Return [X, Y] of the center of cell containing provided text 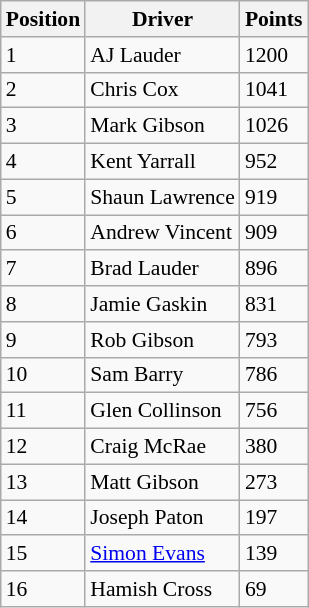
11 [43, 411]
1026 [274, 126]
909 [274, 233]
Rob Gibson [162, 340]
12 [43, 447]
380 [274, 447]
Andrew Vincent [162, 233]
896 [274, 269]
15 [43, 554]
793 [274, 340]
756 [274, 411]
Jamie Gaskin [162, 304]
Driver [162, 19]
919 [274, 197]
Shaun Lawrence [162, 197]
1041 [274, 90]
Matt Gibson [162, 482]
14 [43, 518]
1 [43, 55]
139 [274, 554]
Glen Collinson [162, 411]
Sam Barry [162, 375]
13 [43, 482]
AJ Lauder [162, 55]
3 [43, 126]
831 [274, 304]
Position [43, 19]
Joseph Paton [162, 518]
Brad Lauder [162, 269]
Mark Gibson [162, 126]
69 [274, 589]
Kent Yarrall [162, 162]
6 [43, 233]
Simon Evans [162, 554]
197 [274, 518]
5 [43, 197]
786 [274, 375]
2 [43, 90]
7 [43, 269]
4 [43, 162]
Points [274, 19]
952 [274, 162]
Chris Cox [162, 90]
9 [43, 340]
Craig McRae [162, 447]
10 [43, 375]
Hamish Cross [162, 589]
8 [43, 304]
16 [43, 589]
1200 [274, 55]
273 [274, 482]
